Locate the cell with the specified text and output its [x, y] center coordinate. 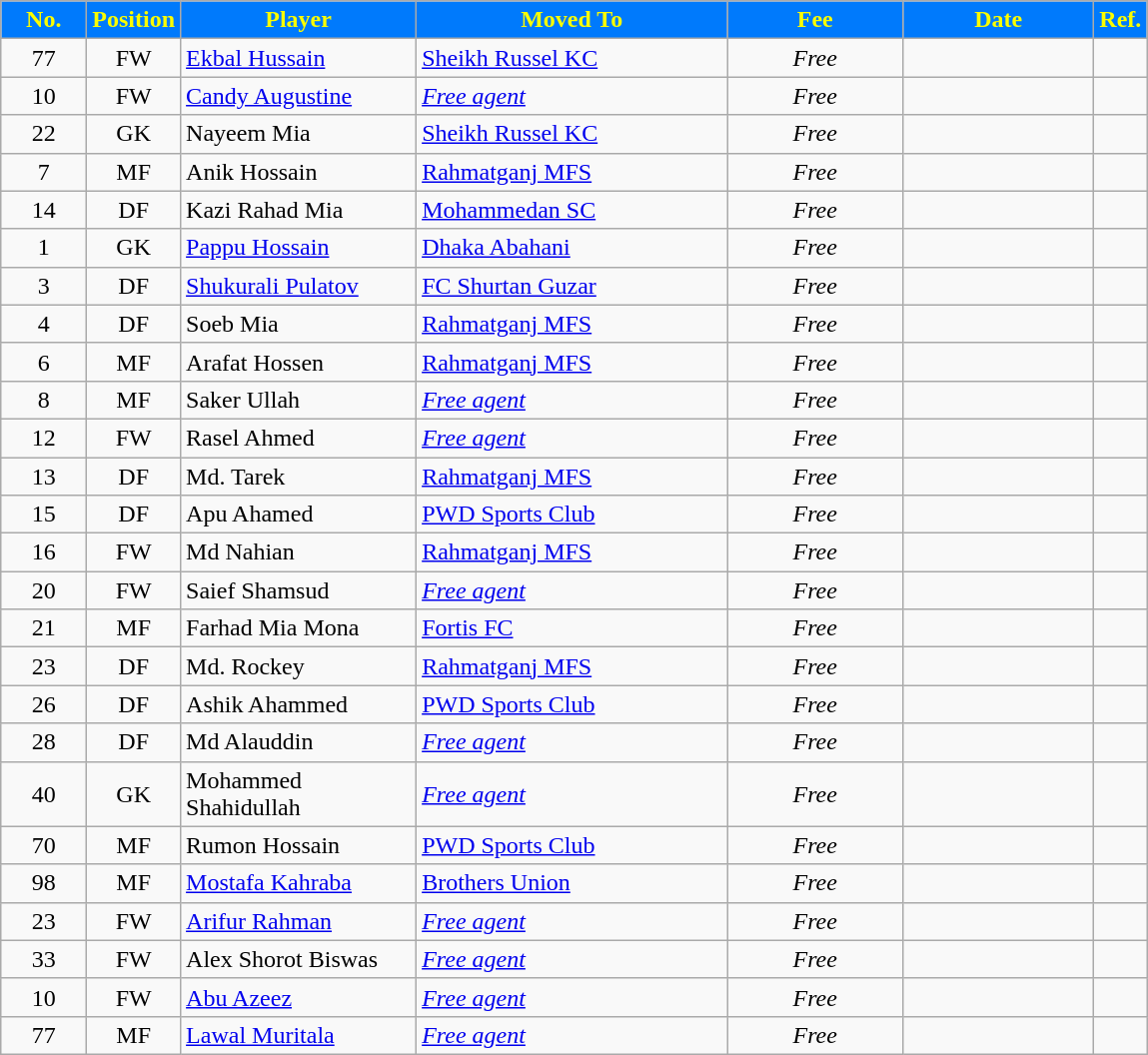
22 [44, 134]
7 [44, 172]
Arifur Rahman [299, 921]
70 [44, 845]
Rasel Ahmed [299, 438]
21 [44, 628]
4 [44, 324]
No. [44, 20]
1 [44, 248]
Date [999, 20]
Apu Ahamed [299, 515]
Moved To [572, 20]
Candy Augustine [299, 96]
6 [44, 362]
Rumon Hossain [299, 845]
Ref. [1121, 20]
20 [44, 590]
Saief Shamsud [299, 590]
26 [44, 704]
40 [44, 793]
Arafat Hossen [299, 362]
Position [134, 20]
Shukurali Pulatov [299, 286]
Mohammedan SC [572, 210]
15 [44, 515]
Md Alauddin [299, 742]
Player [299, 20]
Farhad Mia Mona [299, 628]
12 [44, 438]
Md Nahian [299, 552]
3 [44, 286]
98 [44, 883]
Anik Hossain [299, 172]
Ashik Ahammed [299, 704]
33 [44, 959]
Ekbal Hussain [299, 58]
Alex Shorot Biswas [299, 959]
Kazi Rahad Mia [299, 210]
13 [44, 477]
Mohammed Shahidullah [299, 793]
FC Shurtan Guzar [572, 286]
Lawal Muritala [299, 1035]
16 [44, 552]
Mostafa Kahraba [299, 883]
28 [44, 742]
Soeb Mia [299, 324]
Dhaka Abahani [572, 248]
Md. Rockey [299, 666]
Nayeem Mia [299, 134]
Pappu Hossain [299, 248]
Fortis FC [572, 628]
14 [44, 210]
8 [44, 400]
Fee [815, 20]
Brothers Union [572, 883]
Saker Ullah [299, 400]
Md. Tarek [299, 477]
Abu Azeez [299, 997]
